Capture the cell that displays the provided text and extract its [X, Y] central coordinate. 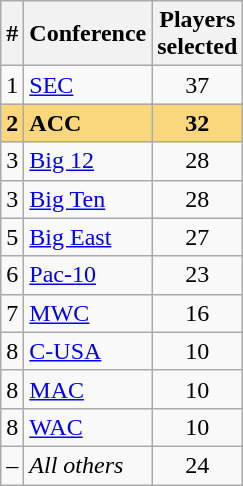
16 [198, 313]
MAC [88, 389]
Big Ten [88, 199]
Pac-10 [88, 275]
# [12, 34]
7 [12, 313]
Conference [88, 34]
C-USA [88, 351]
6 [12, 275]
Big East [88, 237]
37 [198, 85]
Playersselected [198, 34]
– [12, 465]
All others [88, 465]
WAC [88, 427]
2 [12, 123]
1 [12, 85]
SEC [88, 85]
27 [198, 237]
Big 12 [88, 161]
24 [198, 465]
32 [198, 123]
ACC [88, 123]
5 [12, 237]
MWC [88, 313]
23 [198, 275]
